Return (x, y) of the center of cell containing provided text 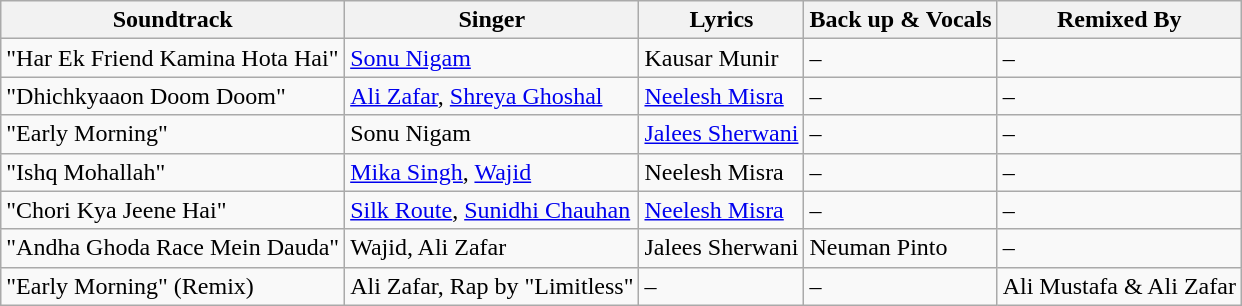
Kausar Munir (722, 58)
"Chori Kya Jeene Hai" (173, 210)
"Ishq Mohallah" (173, 172)
"Andha Ghoda Race Mein Dauda" (173, 248)
"Early Morning" (Remix) (173, 286)
Singer (492, 20)
Back up & Vocals (900, 20)
Neuman Pinto (900, 248)
Wajid, Ali Zafar (492, 248)
Mika Singh, Wajid (492, 172)
Lyrics (722, 20)
Ali Mustafa & Ali Zafar (1119, 286)
"Dhichkyaaon Doom Doom" (173, 96)
Silk Route, Sunidhi Chauhan (492, 210)
Ali Zafar, Rap by "Limitless" (492, 286)
"Har Ek Friend Kamina Hota Hai" (173, 58)
Soundtrack (173, 20)
Remixed By (1119, 20)
Ali Zafar, Shreya Ghoshal (492, 96)
"Early Morning" (173, 134)
